Locate the cell with the specified text and output its [X, Y] center coordinate. 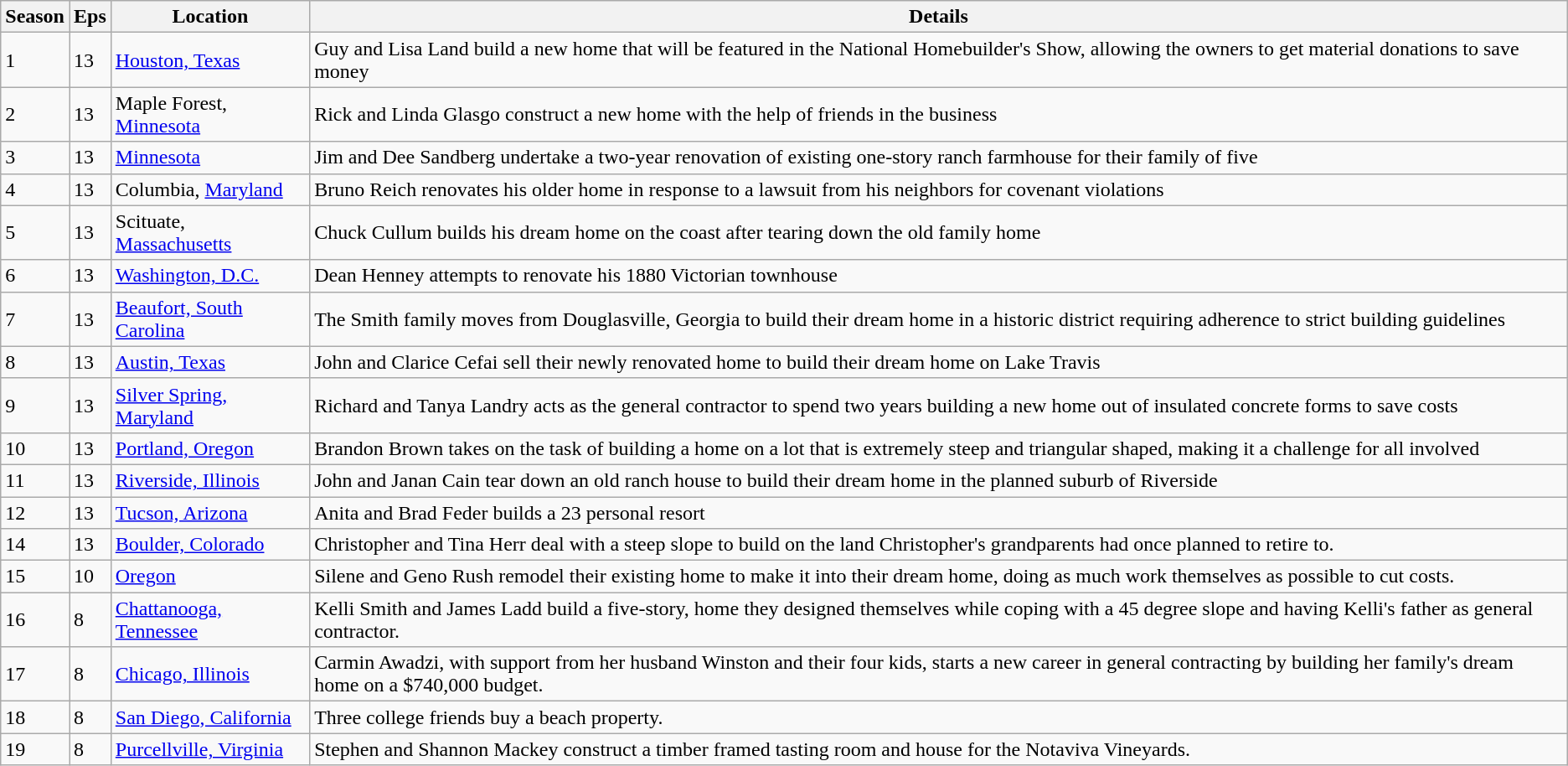
Minnesota [209, 158]
Details [939, 17]
Chattanooga, Tennessee [209, 620]
Brandon Brown takes on the task of building a home on a lot that is extremely steep and triangular shaped, making it a challenge for all involved [939, 448]
Portland, Oregon [209, 448]
Christopher and Tina Herr deal with a steep slope to build on the land Christopher's grandparents had once planned to retire to. [939, 545]
Eps [90, 17]
9 [35, 406]
Maple Forest, Minnesota [209, 114]
Chuck Cullum builds his dream home on the coast after tearing down the old family home [939, 233]
15 [35, 577]
Chicago, Illinois [209, 674]
San Diego, California [209, 717]
Beaufort, South Carolina [209, 318]
12 [35, 512]
Boulder, Colorado [209, 545]
17 [35, 674]
1 [35, 60]
Richard and Tanya Landry acts as the general contractor to spend two years building a new home out of insulated concrete forms to save costs [939, 406]
Season [35, 17]
16 [35, 620]
Oregon [209, 577]
Three college friends buy a beach property. [939, 717]
5 [35, 233]
Silene and Geno Rush remodel their existing home to make it into their dream home, doing as much work themselves as possible to cut costs. [939, 577]
Columbia, Maryland [209, 189]
18 [35, 717]
Purcellville, Virginia [209, 749]
Tucson, Arizona [209, 512]
Washington, D.C. [209, 276]
Anita and Brad Feder builds a 23 personal resort [939, 512]
Bruno Reich renovates his older home in response to a lawsuit from his neighbors for covenant violations [939, 189]
Silver Spring, Maryland [209, 406]
14 [35, 545]
Houston, Texas [209, 60]
Stephen and Shannon Mackey construct a timber framed tasting room and house for the Notaviva Vineyards. [939, 749]
The Smith family moves from Douglasville, Georgia to build their dream home in a historic district requiring adherence to strict building guidelines [939, 318]
Austin, Texas [209, 362]
3 [35, 158]
19 [35, 749]
John and Janan Cain tear down an old ranch house to build their dream home in the planned suburb of Riverside [939, 480]
7 [35, 318]
Scituate, Massachusetts [209, 233]
Location [209, 17]
2 [35, 114]
6 [35, 276]
11 [35, 480]
Rick and Linda Glasgo construct a new home with the help of friends in the business [939, 114]
John and Clarice Cefai sell their newly renovated home to build their dream home on Lake Travis [939, 362]
Dean Henney attempts to renovate his 1880 Victorian townhouse [939, 276]
4 [35, 189]
Jim and Dee Sandberg undertake a two-year renovation of existing one-story ranch farmhouse for their family of five [939, 158]
Riverside, Illinois [209, 480]
